For the text-containing cell, return its midpoint in [x, y] coordinate format. 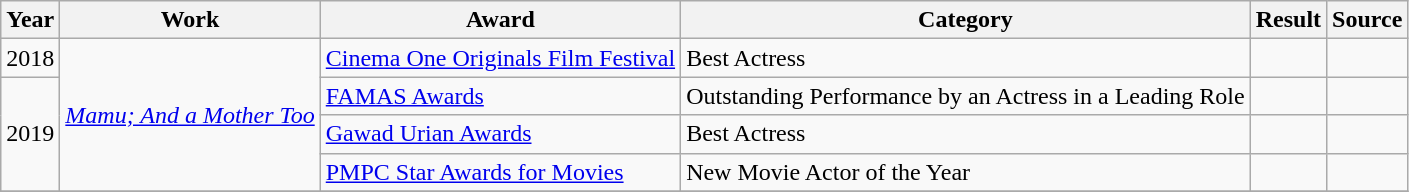
Gawad Urian Awards [500, 134]
Award [500, 20]
Year [30, 20]
Outstanding Performance by an Actress in a Leading Role [966, 96]
Category [966, 20]
FAMAS Awards [500, 96]
2018 [30, 58]
New Movie Actor of the Year [966, 172]
Mamu; And a Mother Too [190, 115]
Cinema One Originals Film Festival [500, 58]
Work [190, 20]
2019 [30, 134]
PMPC Star Awards for Movies [500, 172]
Result [1288, 20]
Source [1368, 20]
